Output the [x, y] coordinate of the center of the cell containing the given text.  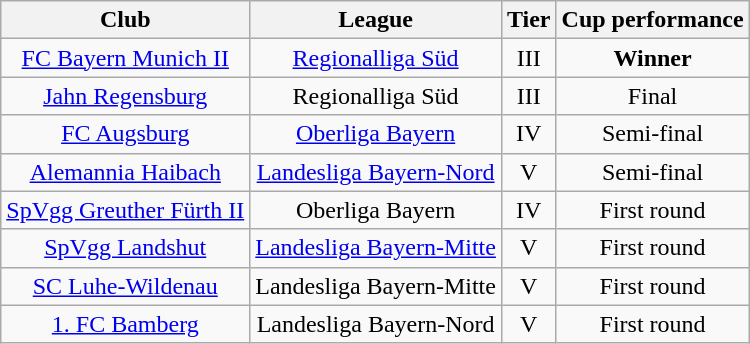
League [376, 20]
SC Luhe-Wildenau [126, 286]
Winner [652, 58]
FC Bayern Munich II [126, 58]
FC Augsburg [126, 134]
Tier [528, 20]
Jahn Regensburg [126, 96]
1. FC Bamberg [126, 324]
Final [652, 96]
Club [126, 20]
Cup performance [652, 20]
Alemannia Haibach [126, 172]
SpVgg Greuther Fürth II [126, 210]
SpVgg Landshut [126, 248]
